Identify which cell holds the provided text, then report its (X, Y) central coordinate. 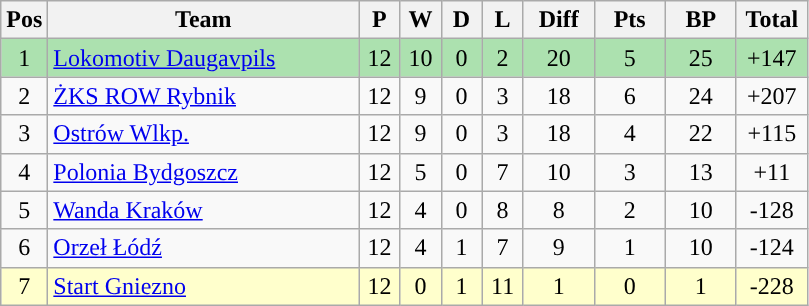
Wanda Kraków (204, 210)
ŻKS ROW Rybnik (204, 96)
Orzeł Łódź (204, 248)
+115 (772, 134)
-124 (772, 248)
22 (700, 134)
Lokomotiv Daugavpils (204, 58)
13 (700, 172)
Pos (24, 20)
+147 (772, 58)
Ostrów Wlkp. (204, 134)
Pts (630, 20)
L (502, 20)
W (420, 20)
Start Gniezno (204, 286)
25 (700, 58)
D (462, 20)
11 (502, 286)
-228 (772, 286)
Total (772, 20)
Diff (558, 20)
24 (700, 96)
+11 (772, 172)
+207 (772, 96)
20 (558, 58)
BP (700, 20)
Team (204, 20)
P (380, 20)
-128 (772, 210)
Polonia Bydgoszcz (204, 172)
